For the text-containing cell, return its midpoint in [x, y] coordinate format. 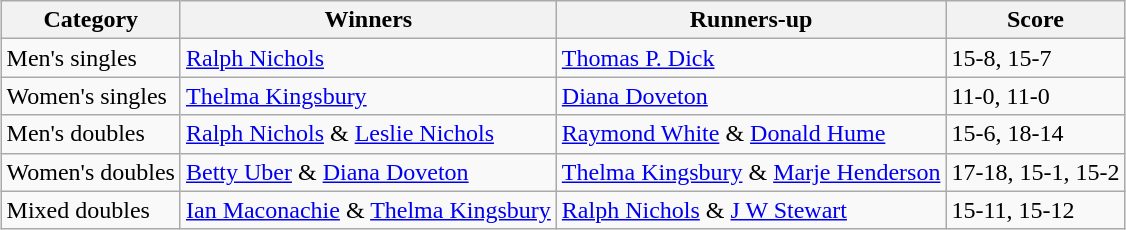
Runners-up [751, 20]
Raymond White & Donald Hume [751, 134]
Diana Doveton [751, 96]
11-0, 11-0 [1036, 96]
15-6, 18-14 [1036, 134]
17-18, 15-1, 15-2 [1036, 172]
Ralph Nichols [368, 58]
Thomas P. Dick [751, 58]
Thelma Kingsbury & Marje Henderson [751, 172]
Women's singles [90, 96]
Thelma Kingsbury [368, 96]
15-11, 15-12 [1036, 210]
Men's singles [90, 58]
Ralph Nichols & Leslie Nichols [368, 134]
Ralph Nichols & J W Stewart [751, 210]
Score [1036, 20]
Category [90, 20]
Betty Uber & Diana Doveton [368, 172]
Women's doubles [90, 172]
Mixed doubles [90, 210]
15-8, 15-7 [1036, 58]
Men's doubles [90, 134]
Ian Maconachie & Thelma Kingsbury [368, 210]
Winners [368, 20]
